Search for the cell housing the specified text and yield its [X, Y] center coordinate. 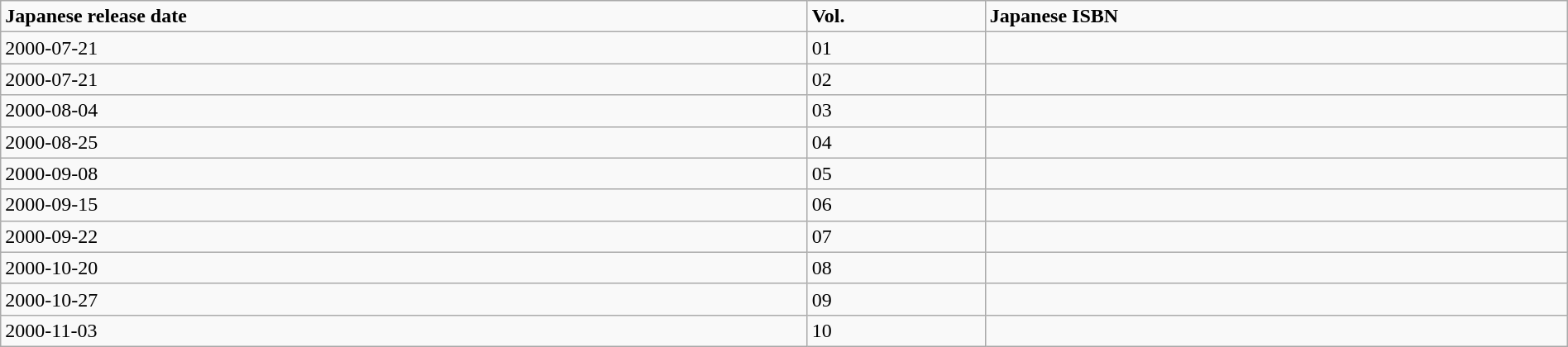
2000-09-15 [404, 205]
Japanese release date [404, 17]
2000-10-20 [404, 268]
04 [896, 142]
01 [896, 48]
10 [896, 330]
2000-08-04 [404, 111]
08 [896, 268]
06 [896, 205]
09 [896, 299]
05 [896, 173]
07 [896, 236]
03 [896, 111]
2000-11-03 [404, 330]
2000-09-22 [404, 236]
2000-10-27 [404, 299]
Vol. [896, 17]
2000-09-08 [404, 173]
Japanese ISBN [1276, 17]
02 [896, 79]
2000-08-25 [404, 142]
